Output the (x, y) coordinate of the center of the cell containing the given text.  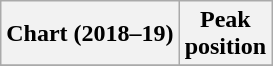
Peakposition (225, 34)
Chart (2018–19) (90, 34)
